Identify which cell holds the provided text, then report its (X, Y) central coordinate. 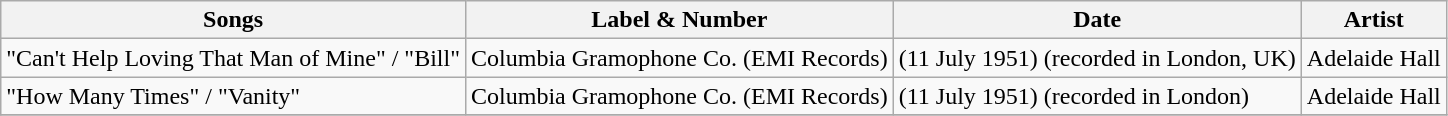
(11 July 1951) (recorded in London, UK) (1097, 58)
"How Many Times" / "Vanity" (234, 96)
Label & Number (680, 20)
Songs (234, 20)
(11 July 1951) (recorded in London) (1097, 96)
"Can't Help Loving That Man of Mine" / "Bill" (234, 58)
Artist (1374, 20)
Date (1097, 20)
